Pinpoint the cell where the given text exists, returning its (X, Y) midpoint coordinate. 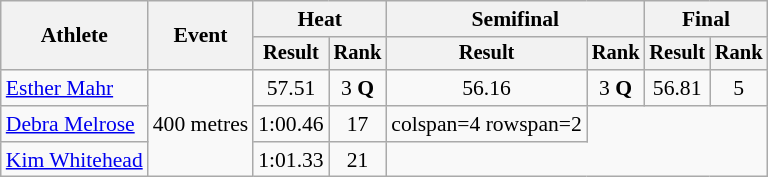
57.51 (290, 88)
56.16 (486, 88)
Heat (320, 19)
Debra Melrose (74, 124)
5 (739, 88)
Esther Mahr (74, 88)
colspan=4 rowspan=2 (486, 124)
1:00.46 (290, 124)
Final (706, 19)
400 metres (200, 124)
Semifinal (515, 19)
56.81 (677, 88)
Athlete (74, 36)
17 (358, 124)
Event (200, 36)
